Return the [X, Y] coordinate for the center point of the cell that contains the specified text.  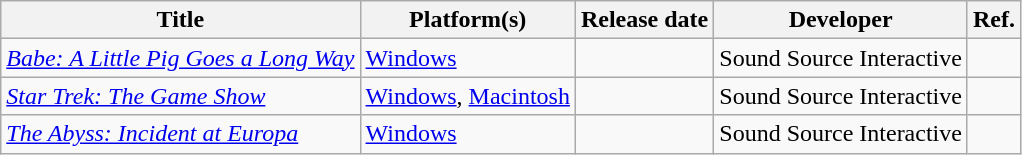
Ref. [994, 20]
Platform(s) [468, 20]
Release date [644, 20]
Developer [841, 20]
Babe: A Little Pig Goes a Long Way [180, 58]
The Abyss: Incident at Europa [180, 134]
Star Trek: The Game Show [180, 96]
Title [180, 20]
Windows, Macintosh [468, 96]
